From the cell containing the given text, extract its center point as (X, Y) coordinate. 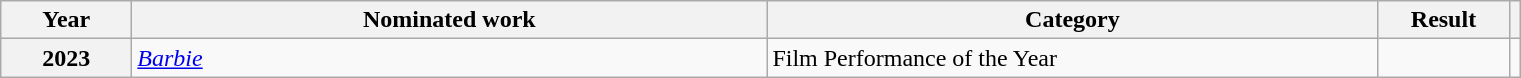
Film Performance of the Year (1072, 58)
Category (1072, 20)
Result (1444, 20)
Barbie (450, 58)
2023 (66, 58)
Year (66, 20)
Nominated work (450, 20)
